Provide the (x, y) coordinate of the cell's center where the given text is located.  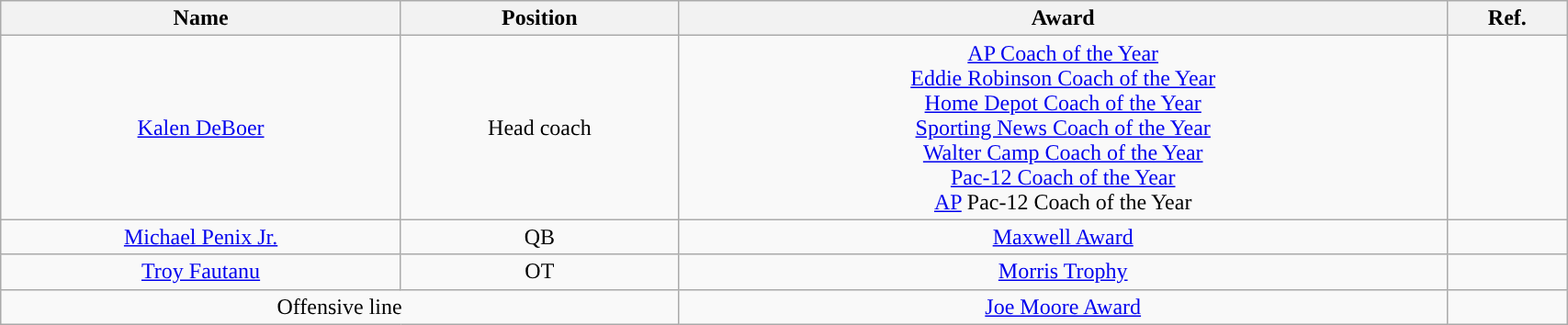
Head coach (539, 128)
OT (539, 272)
Kalen DeBoer (201, 128)
Position (539, 18)
Ref. (1507, 18)
Morris Trophy (1063, 272)
Award (1063, 18)
Maxwell Award (1063, 237)
Joe Moore Award (1063, 307)
Troy Fautanu (201, 272)
Michael Penix Jr. (201, 237)
Offensive line (340, 307)
QB (539, 237)
Name (201, 18)
